Scan for the cell matching the given text and deliver its [x, y] coordinate at center. 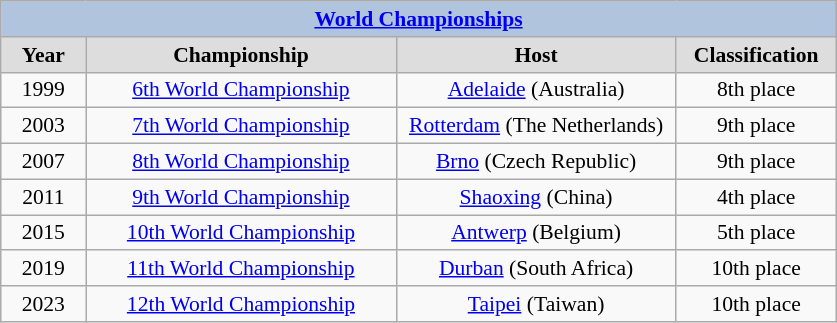
2015 [44, 233]
Brno (Czech Republic) [536, 162]
Adelaide (Australia) [536, 90]
9th World Championship [241, 197]
4th place [756, 197]
Classification [756, 55]
Year [44, 55]
Rotterdam (The Netherlands) [536, 126]
2007 [44, 162]
5th place [756, 233]
Host [536, 55]
Taipei (Taiwan) [536, 304]
12th World Championship [241, 304]
2023 [44, 304]
10th World Championship [241, 233]
Durban (South Africa) [536, 269]
2011 [44, 197]
7th World Championship [241, 126]
Shaoxing (China) [536, 197]
2019 [44, 269]
8th World Championship [241, 162]
Championship [241, 55]
Antwerp (Belgium) [536, 233]
2003 [44, 126]
World Championships [419, 19]
1999 [44, 90]
8th place [756, 90]
6th World Championship [241, 90]
11th World Championship [241, 269]
